For the text-containing cell, return its midpoint in (X, Y) coordinate format. 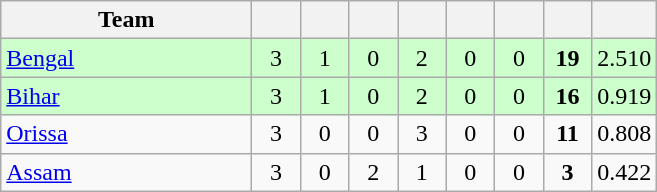
Bihar (126, 96)
0.919 (624, 96)
Team (126, 20)
2.510 (624, 58)
Assam (126, 172)
Orissa (126, 134)
0.422 (624, 172)
19 (568, 58)
Bengal (126, 58)
11 (568, 134)
16 (568, 96)
0.808 (624, 134)
